Locate the cell with the specified text and output its (x, y) center coordinate. 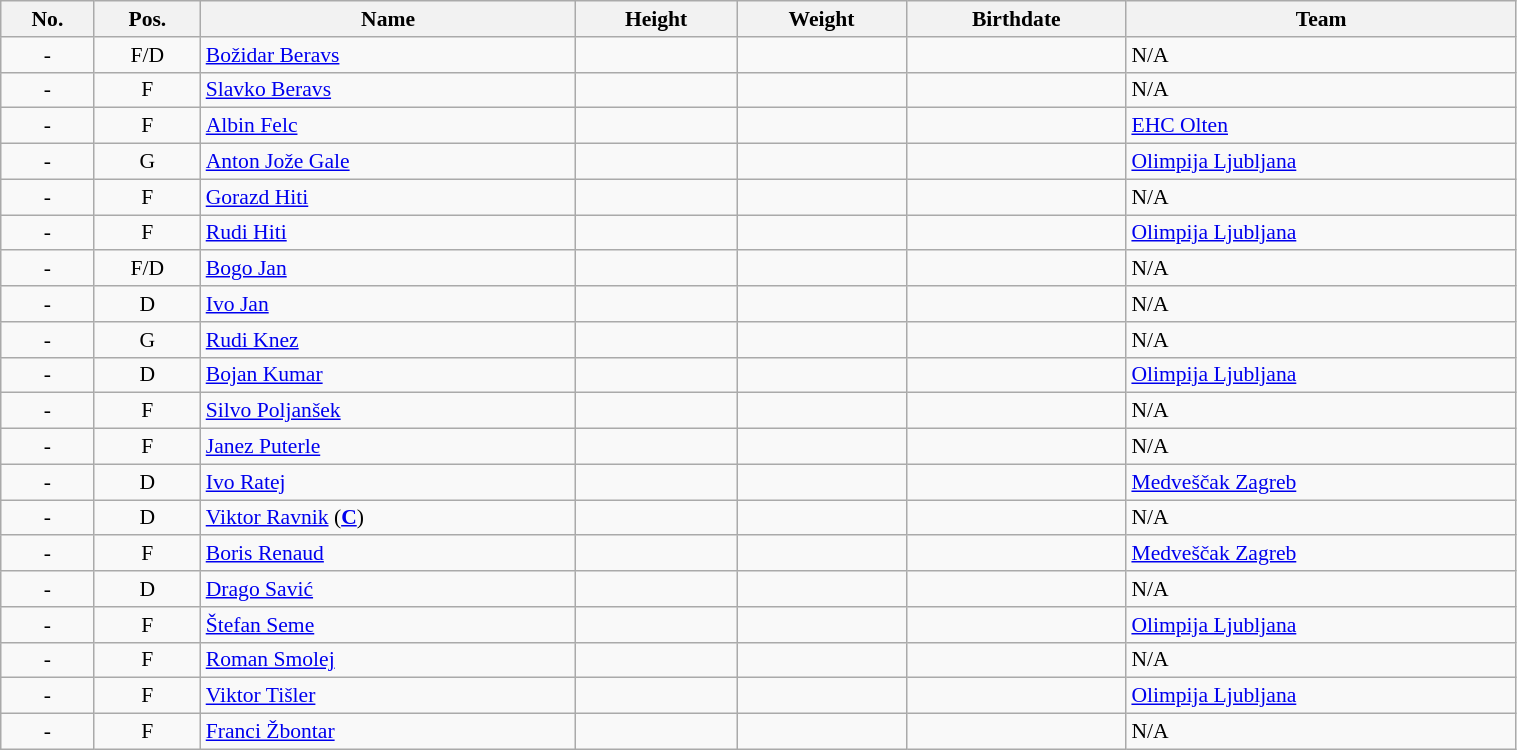
Viktor Tišler (388, 696)
Anton Jože Gale (388, 162)
Viktor Ravnik (C) (388, 518)
Janez Puterle (388, 447)
Rudi Hiti (388, 233)
Rudi Knez (388, 340)
Bogo Jan (388, 269)
Božidar Beravs (388, 55)
Roman Smolej (388, 660)
Albin Felc (388, 126)
Ivo Jan (388, 304)
Name (388, 19)
EHC Olten (1321, 126)
Gorazd Hiti (388, 197)
Weight (822, 19)
Boris Renaud (388, 554)
Ivo Ratej (388, 482)
Bojan Kumar (388, 375)
Silvo Poljanšek (388, 411)
No. (48, 19)
Birthdate (1016, 19)
Pos. (148, 19)
Štefan Seme (388, 625)
Height (656, 19)
Slavko Beravs (388, 90)
Franci Žbontar (388, 732)
Drago Savić (388, 589)
Team (1321, 19)
